Output the (x, y) coordinate of the center of the cell containing the given text.  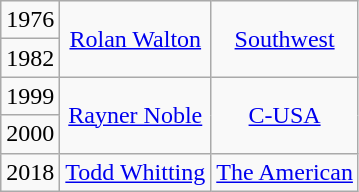
Rolan Walton (136, 39)
2000 (30, 134)
The American (285, 172)
Southwest (285, 39)
Todd Whitting (136, 172)
C-USA (285, 115)
Rayner Noble (136, 115)
1976 (30, 20)
2018 (30, 172)
1999 (30, 96)
1982 (30, 58)
